Find where the given text appears and provide that cell's center as (X, Y) coordinate. 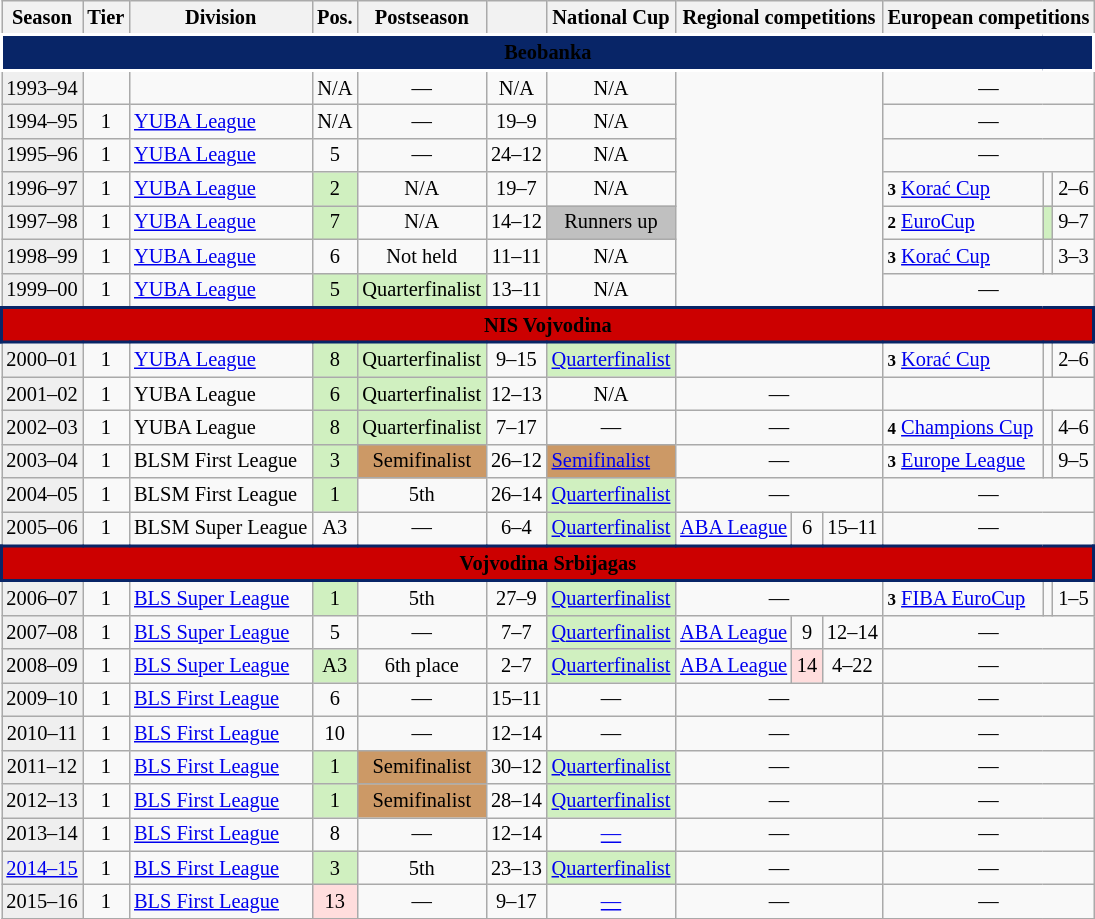
2009–10 (42, 699)
9 (807, 632)
Vojvodina Srbijagas (548, 564)
Tier (106, 17)
26–14 (516, 495)
1998–99 (42, 256)
2008–09 (42, 666)
2005–06 (42, 528)
Not held (422, 256)
1995–96 (42, 155)
3 FIBA EuroCup (963, 598)
13 (334, 901)
2014–15 (42, 868)
2001–02 (42, 394)
2007–08 (42, 632)
3–3 (1074, 256)
6–4 (516, 528)
4 Champions Cup (963, 427)
28–14 (516, 800)
23–13 (516, 868)
3 Europe League (963, 461)
9–7 (1074, 222)
Runners up (612, 222)
2015–16 (42, 901)
Pos. (334, 17)
1993–94 (42, 87)
10 (334, 733)
2 (334, 189)
2002–03 (42, 427)
Beobanka (548, 52)
1994–95 (42, 121)
1–5 (1074, 598)
European competitions (989, 17)
Postseason (422, 17)
27–9 (516, 598)
26–12 (516, 461)
4–22 (852, 666)
National Cup (612, 17)
7 (334, 222)
14 (807, 666)
Regional competitions (778, 17)
Division (220, 17)
19–9 (516, 121)
1996–97 (42, 189)
2011–12 (42, 767)
7–17 (516, 427)
Season (42, 17)
2004–05 (42, 495)
1999–00 (42, 290)
4–6 (1074, 427)
BLSM Super League (220, 528)
7–7 (516, 632)
24–12 (516, 155)
2013–14 (42, 834)
14–12 (516, 222)
12–13 (516, 394)
19–7 (516, 189)
13–11 (516, 290)
2003–04 (42, 461)
1997–98 (42, 222)
9–17 (516, 901)
2012–13 (42, 800)
9–5 (1074, 461)
11–11 (516, 256)
9–15 (516, 359)
2000–01 (42, 359)
2–7 (516, 666)
2 EuroCup (963, 222)
6th place (422, 666)
30–12 (516, 767)
2010–11 (42, 733)
NIS Vojvodina (548, 324)
2006–07 (42, 598)
